Determine the [X, Y] coordinate at the center of the cell enclosing the given text.  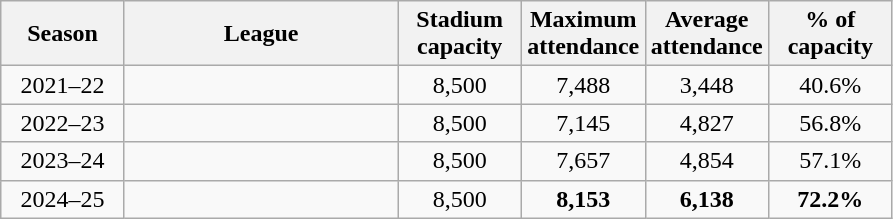
2024–25 [63, 199]
2023–24 [63, 161]
7,657 [583, 161]
3,448 [707, 85]
7,145 [583, 123]
2021–22 [63, 85]
Maximum attendance [583, 34]
57.1% [831, 161]
Average attendance [707, 34]
72.2% [831, 199]
56.8% [831, 123]
8,153 [583, 199]
Stadium capacity [460, 34]
2022–23 [63, 123]
League [261, 34]
4,827 [707, 123]
% of capacity [831, 34]
7,488 [583, 85]
Season [63, 34]
40.6% [831, 85]
6,138 [707, 199]
4,854 [707, 161]
